Scan for the cell matching the given text and deliver its (X, Y) coordinate at center. 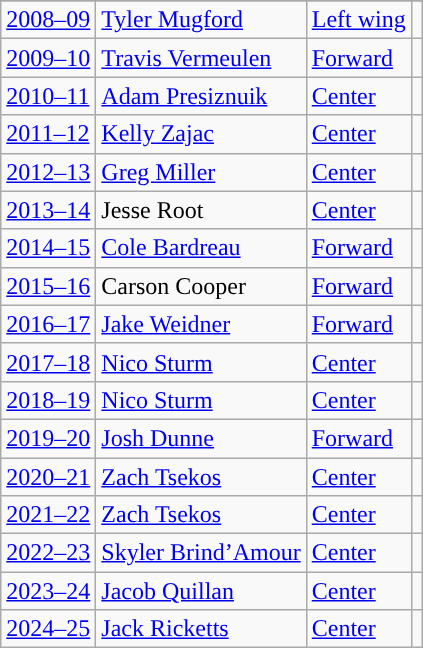
2015–16 (48, 286)
2013–14 (48, 210)
Skyler Brind’Amour (201, 553)
Jack Ricketts (201, 629)
Adam Presiznuik (201, 96)
2019–20 (48, 438)
2016–17 (48, 324)
Left wing (358, 20)
Cole Bardreau (201, 248)
2009–10 (48, 58)
Josh Dunne (201, 438)
2021–22 (48, 515)
2011–12 (48, 134)
Greg Miller (201, 172)
2022–23 (48, 553)
Jesse Root (201, 210)
Tyler Mugford (201, 20)
2010–11 (48, 96)
Kelly Zajac (201, 134)
Carson Cooper (201, 286)
Travis Vermeulen (201, 58)
2017–18 (48, 362)
2024–25 (48, 629)
2020–21 (48, 477)
2023–24 (48, 591)
2012–13 (48, 172)
Jacob Quillan (201, 591)
2008–09 (48, 20)
Jake Weidner (201, 324)
2018–19 (48, 400)
2014–15 (48, 248)
